Pinpoint the cell where the given text exists, returning its [x, y] midpoint coordinate. 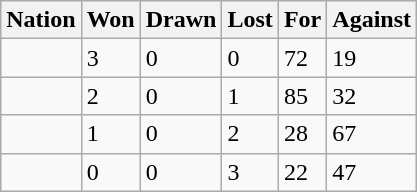
Won [110, 20]
Drawn [181, 20]
19 [372, 58]
28 [302, 134]
Nation [41, 20]
Against [372, 20]
67 [372, 134]
72 [302, 58]
47 [372, 172]
85 [302, 96]
Lost [250, 20]
32 [372, 96]
22 [302, 172]
For [302, 20]
